For the text-containing cell, return its midpoint in [X, Y] coordinate format. 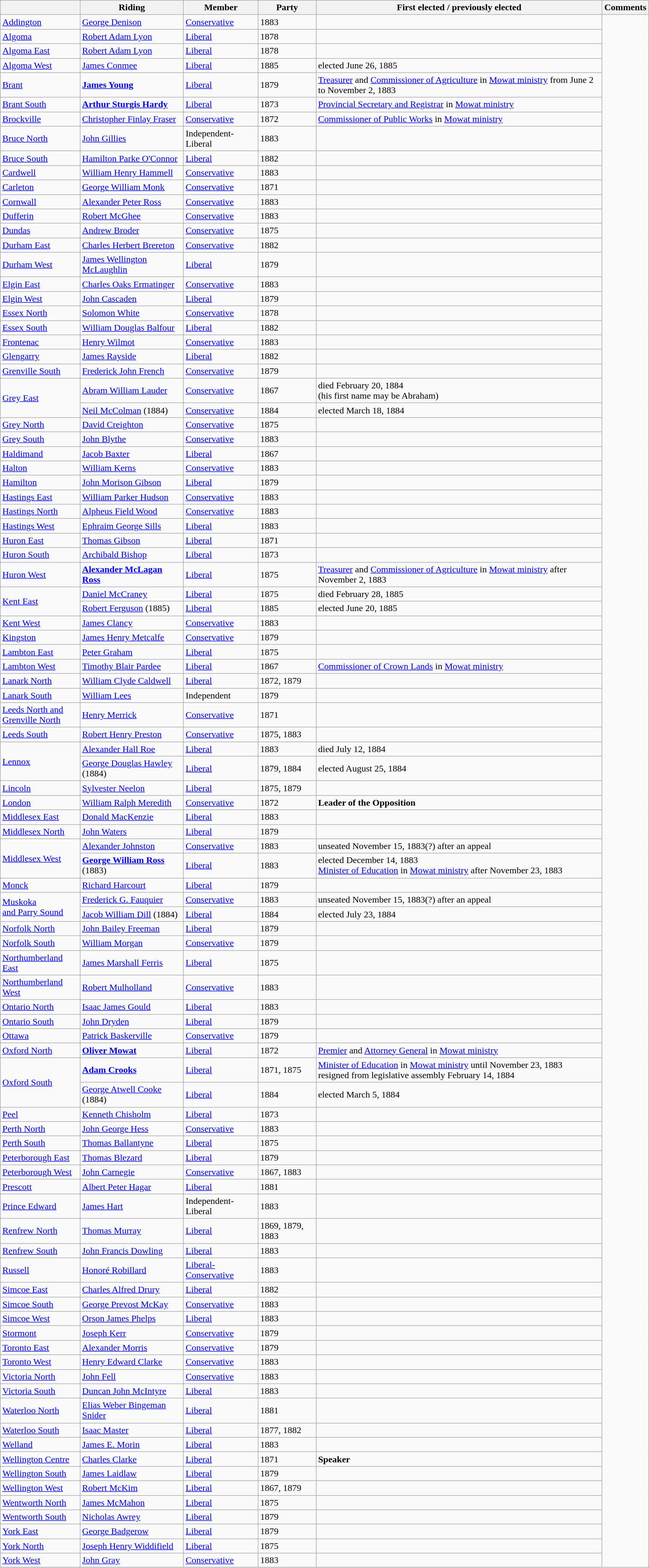
Bruce South [40, 158]
elected June 20, 1885 [459, 608]
Thomas Murray [132, 1231]
Lincoln [40, 788]
Kent East [40, 601]
Archibald Bishop [132, 555]
Monck [40, 885]
Alexander Johnston [132, 846]
Dundas [40, 231]
William Parker Hudson [132, 497]
Peel [40, 1114]
Lambton East [40, 652]
Elias Weber Bingeman Snider [132, 1411]
Alexander McLagan Ross [132, 575]
elected March 5, 1884 [459, 1094]
Henry Edward Clarke [132, 1362]
James Henry Metcalfe [132, 637]
James Conmee [132, 65]
1877, 1882 [287, 1430]
Welland [40, 1444]
Haldimand [40, 453]
Brant [40, 85]
Lanark North [40, 681]
William Morgan [132, 943]
James Young [132, 85]
1867, 1883 [287, 1172]
died February 28, 1885 [459, 594]
Treasurer and Commissioner of Agriculture in Mowat ministry after November 2, 1883 [459, 575]
Carleton [40, 187]
John Waters [132, 832]
Middlesex East [40, 817]
died July 12, 1884 [459, 749]
Daniel McCraney [132, 594]
John Carnegie [132, 1172]
Addington [40, 22]
James Hart [132, 1206]
Minister of Education in Mowat ministry until November 23, 1883resigned from legislative assembly February 14, 1884 [459, 1070]
Peterborough East [40, 1158]
Albert Peter Hagar [132, 1186]
Grey East [40, 398]
Oliver Mowat [132, 1050]
John Francis Dowling [132, 1251]
Robert Mulholland [132, 987]
Treasurer and Commissioner of Agriculture in Mowat ministry from June 2 to November 2, 1883 [459, 85]
Oxford North [40, 1050]
Elgin West [40, 299]
Middlesex West [40, 858]
Party [287, 8]
John Gillies [132, 138]
Brockville [40, 119]
York West [40, 1560]
Huron East [40, 540]
Grey South [40, 439]
Hastings North [40, 512]
Riding [132, 8]
Duncan John McIntyre [132, 1391]
Leeds North and Grenville North [40, 715]
Provincial Secretary and Registrar in Mowat ministry [459, 105]
Ontario South [40, 1022]
Durham West [40, 265]
Wellington West [40, 1488]
Victoria South [40, 1391]
Donald MacKenzie [132, 817]
Kingston [40, 637]
Prince Edward [40, 1206]
1869, 1879, 1883 [287, 1231]
Essex North [40, 313]
David Creighton [132, 424]
Norfolk North [40, 928]
York East [40, 1532]
Renfrew North [40, 1231]
First elected / previously elected [459, 8]
1875, 1879 [287, 788]
Muskoka and Parry Sound [40, 907]
Algoma West [40, 65]
Peter Graham [132, 652]
Member [221, 8]
Thomas Ballantyne [132, 1143]
Robert Henry Preston [132, 735]
Frederick G. Fauquier [132, 900]
William Lees [132, 695]
Waterloo South [40, 1430]
Commissioner of Public Works in Mowat ministry [459, 119]
Alexander Morris [132, 1348]
Arthur Sturgis Hardy [132, 105]
James Rayside [132, 356]
Wellington South [40, 1473]
Renfrew South [40, 1251]
Henry Wilmot [132, 342]
York North [40, 1546]
Charles Oaks Ermatinger [132, 284]
Commissioner of Crown Lands in Mowat ministry [459, 666]
Sylvester Neelon [132, 788]
James Wellington McLaughlin [132, 265]
James Clancy [132, 623]
Kenneth Chisholm [132, 1114]
Liberal-Conservative [221, 1270]
Frederick John French [132, 371]
Perth North [40, 1129]
Jacob William Dill (1884) [132, 914]
George Atwell Cooke (1884) [132, 1094]
Patrick Baskerville [132, 1036]
Wentworth North [40, 1502]
Glengarry [40, 356]
Cardwell [40, 173]
George Denison [132, 22]
James E. Morin [132, 1444]
Halton [40, 468]
Lambton West [40, 666]
Andrew Broder [132, 231]
died February 20, 1884 (his first name may be Abraham) [459, 391]
Joseph Henry Widdifield [132, 1546]
Henry Merrick [132, 715]
Essex South [40, 328]
John George Hess [132, 1129]
Ephraim George Sills [132, 526]
Simcoe East [40, 1290]
Comments [625, 8]
1875, 1883 [287, 735]
William Henry Hammell [132, 173]
Robert McKim [132, 1488]
Grey North [40, 424]
John Dryden [132, 1022]
Durham East [40, 245]
Christopher Finlay Fraser [132, 119]
Hamilton [40, 483]
Thomas Blezard [132, 1158]
Simcoe West [40, 1319]
John Fell [132, 1376]
Abram William Lauder [132, 391]
Bruce North [40, 138]
Orson James Phelps [132, 1319]
William Douglas Balfour [132, 328]
Victoria North [40, 1376]
Waterloo North [40, 1411]
Leeds South [40, 735]
Brant South [40, 105]
Algoma East [40, 51]
John Gray [132, 1560]
Middlesex North [40, 832]
Honoré Robillard [132, 1270]
Joseph Kerr [132, 1333]
James McMahon [132, 1502]
Isaac James Gould [132, 1007]
Thomas Gibson [132, 540]
Adam Crooks [132, 1070]
Russell [40, 1270]
Stormont [40, 1333]
Alexander Hall Roe [132, 749]
Wellington Centre [40, 1459]
Hastings West [40, 526]
Alexander Peter Ross [132, 202]
Charles Clarke [132, 1459]
London [40, 803]
Dufferin [40, 216]
elected March 18, 1884 [459, 410]
Northumberland West [40, 987]
Independent [221, 695]
Kent West [40, 623]
Solomon White [132, 313]
Robert McGhee [132, 216]
Northumberland East [40, 962]
Robert Ferguson (1885) [132, 608]
elected July 23, 1884 [459, 914]
Neil McColman (1884) [132, 410]
Wentworth South [40, 1517]
Prescott [40, 1186]
George Badgerow [132, 1532]
Huron South [40, 555]
John Morison Gibson [132, 483]
Richard Harcourt [132, 885]
Huron West [40, 575]
James Marshall Ferris [132, 962]
Charles Herbert Brereton [132, 245]
Oxford South [40, 1082]
Perth South [40, 1143]
Hastings East [40, 497]
Toronto East [40, 1348]
Charles Alfred Drury [132, 1290]
Lanark South [40, 695]
Hamilton Parke O'Connor [132, 158]
Ottawa [40, 1036]
Toronto West [40, 1362]
Leader of the Opposition [459, 803]
Algoma [40, 36]
Ontario North [40, 1007]
1879, 1884 [287, 768]
Timothy Blair Pardee [132, 666]
elected December 14, 1883Minister of Education in Mowat ministry after November 23, 1883 [459, 866]
James Laidlaw [132, 1473]
Alpheus Field Wood [132, 512]
Jacob Baxter [132, 453]
Norfolk South [40, 943]
Nicholas Awrey [132, 1517]
John Cascaden [132, 299]
Cornwall [40, 202]
Peterborough West [40, 1172]
1871, 1875 [287, 1070]
Frontenac [40, 342]
Simcoe South [40, 1304]
1872, 1879 [287, 681]
Lennox [40, 762]
George Prevost McKay [132, 1304]
Grenville South [40, 371]
John Bailey Freeman [132, 928]
George Douglas Hawley (1884) [132, 768]
elected June 26, 1885 [459, 65]
Elgin East [40, 284]
George William Ross (1883) [132, 866]
William Kerns [132, 468]
elected August 25, 1884 [459, 768]
Isaac Master [132, 1430]
John Blythe [132, 439]
Premier and Attorney General in Mowat ministry [459, 1050]
George William Monk [132, 187]
1867, 1879 [287, 1488]
Speaker [459, 1459]
William Clyde Caldwell [132, 681]
William Ralph Meredith [132, 803]
